Identify which cell holds the provided text, then report its [X, Y] central coordinate. 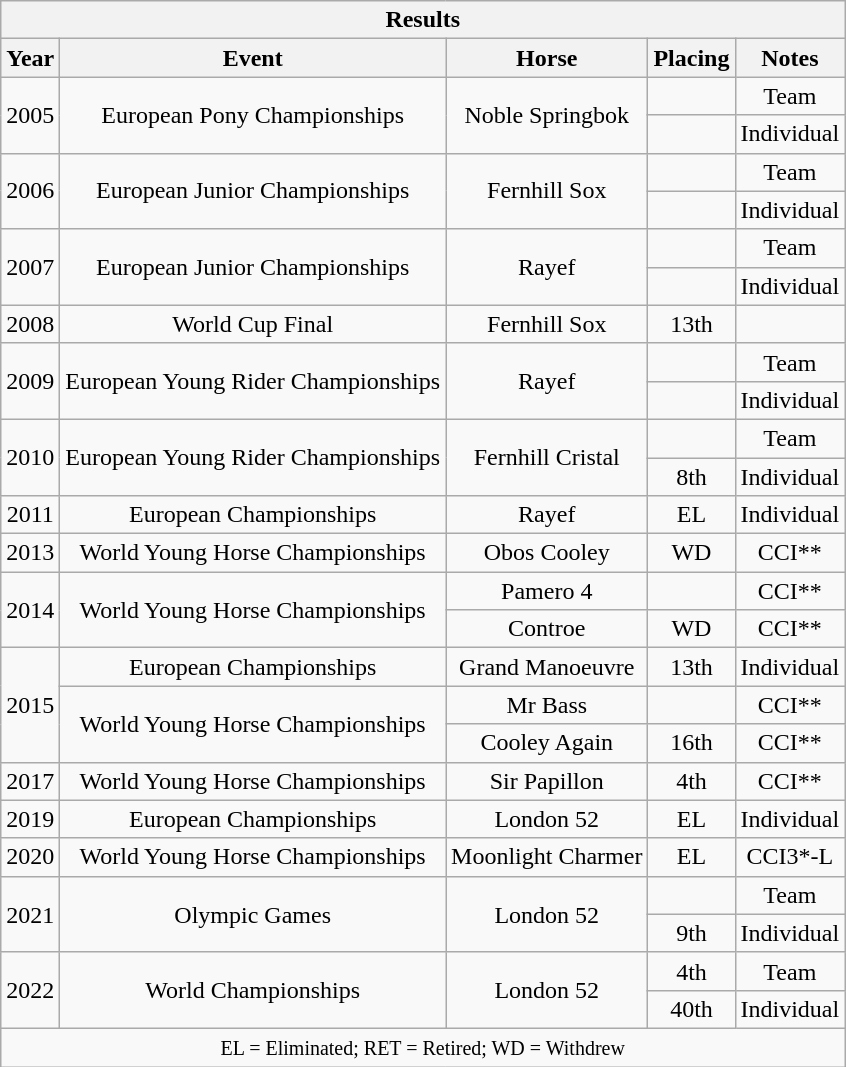
Event [253, 58]
World Championships [253, 990]
9th [692, 933]
Cooley Again [547, 743]
EL = Eliminated; RET = Retired; WD = Withdrew [423, 1047]
Olympic Games [253, 914]
Year [30, 58]
Obos Cooley [547, 553]
2017 [30, 781]
2022 [30, 990]
2005 [30, 115]
2008 [30, 324]
2011 [30, 515]
Controe [547, 629]
World Cup Final [253, 324]
2013 [30, 553]
40th [692, 1009]
Notes [790, 58]
European Pony Championships [253, 115]
Mr Bass [547, 705]
Placing [692, 58]
2007 [30, 267]
16th [692, 743]
Results [423, 20]
Noble Springbok [547, 115]
8th [692, 477]
2015 [30, 705]
2010 [30, 457]
Moonlight Charmer [547, 857]
2021 [30, 914]
Grand Manoeuvre [547, 667]
Sir Papillon [547, 781]
2014 [30, 610]
2009 [30, 381]
Fernhill Cristal [547, 457]
2020 [30, 857]
2006 [30, 191]
2019 [30, 819]
Horse [547, 58]
CCI3*-L [790, 857]
Pamero 4 [547, 591]
